Find where the given text appears and provide that cell's center as (x, y) coordinate. 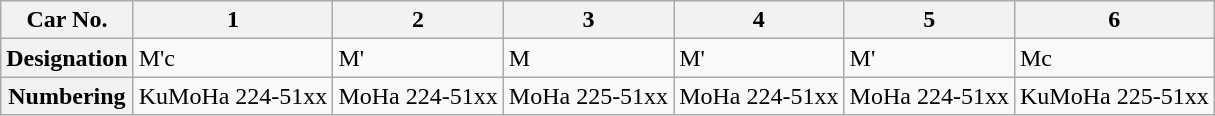
Designation (67, 58)
MoHa 225-51xx (588, 96)
2 (418, 20)
1 (233, 20)
Car No. (67, 20)
M'c (233, 58)
4 (759, 20)
KuMoHa 225-51xx (1114, 96)
Mc (1114, 58)
Numbering (67, 96)
3 (588, 20)
M (588, 58)
KuMoHa 224-51xx (233, 96)
5 (929, 20)
6 (1114, 20)
